Identify which cell holds the provided text, then report its [x, y] central coordinate. 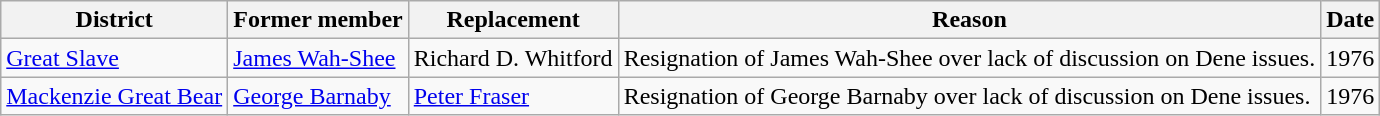
Resignation of James Wah-Shee over lack of discussion on Dene issues. [970, 58]
Resignation of George Barnaby over lack of discussion on Dene issues. [970, 96]
Replacement [513, 20]
George Barnaby [318, 96]
District [114, 20]
James Wah-Shee [318, 58]
Peter Fraser [513, 96]
Former member [318, 20]
Great Slave [114, 58]
Date [1350, 20]
Reason [970, 20]
Mackenzie Great Bear [114, 96]
Richard D. Whitford [513, 58]
